Determine the [x, y] coordinate at the center of the cell enclosing the given text.  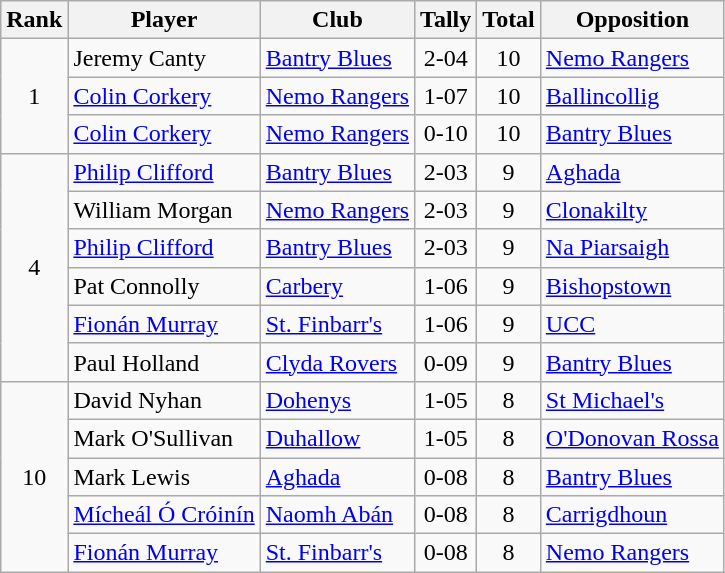
4 [34, 267]
1 [34, 96]
Club [337, 20]
Clyda Rovers [337, 362]
Duhallow [337, 438]
1-07 [446, 96]
Dohenys [337, 400]
Jeremy Canty [164, 58]
Carbery [337, 286]
Player [164, 20]
Carrigdhoun [632, 515]
O'Donovan Rossa [632, 438]
Clonakilty [632, 210]
St Michael's [632, 400]
UCC [632, 324]
Tally [446, 20]
Mícheál Ó Cróinín [164, 515]
Mark Lewis [164, 477]
Naomh Abán [337, 515]
William Morgan [164, 210]
Opposition [632, 20]
Ballincollig [632, 96]
David Nyhan [164, 400]
Na Piarsaigh [632, 248]
Bishopstown [632, 286]
0-10 [446, 134]
Rank [34, 20]
Pat Connolly [164, 286]
2-04 [446, 58]
Paul Holland [164, 362]
Total [509, 20]
Mark O'Sullivan [164, 438]
0-09 [446, 362]
